Locate the cell with the specified text and output its (X, Y) center coordinate. 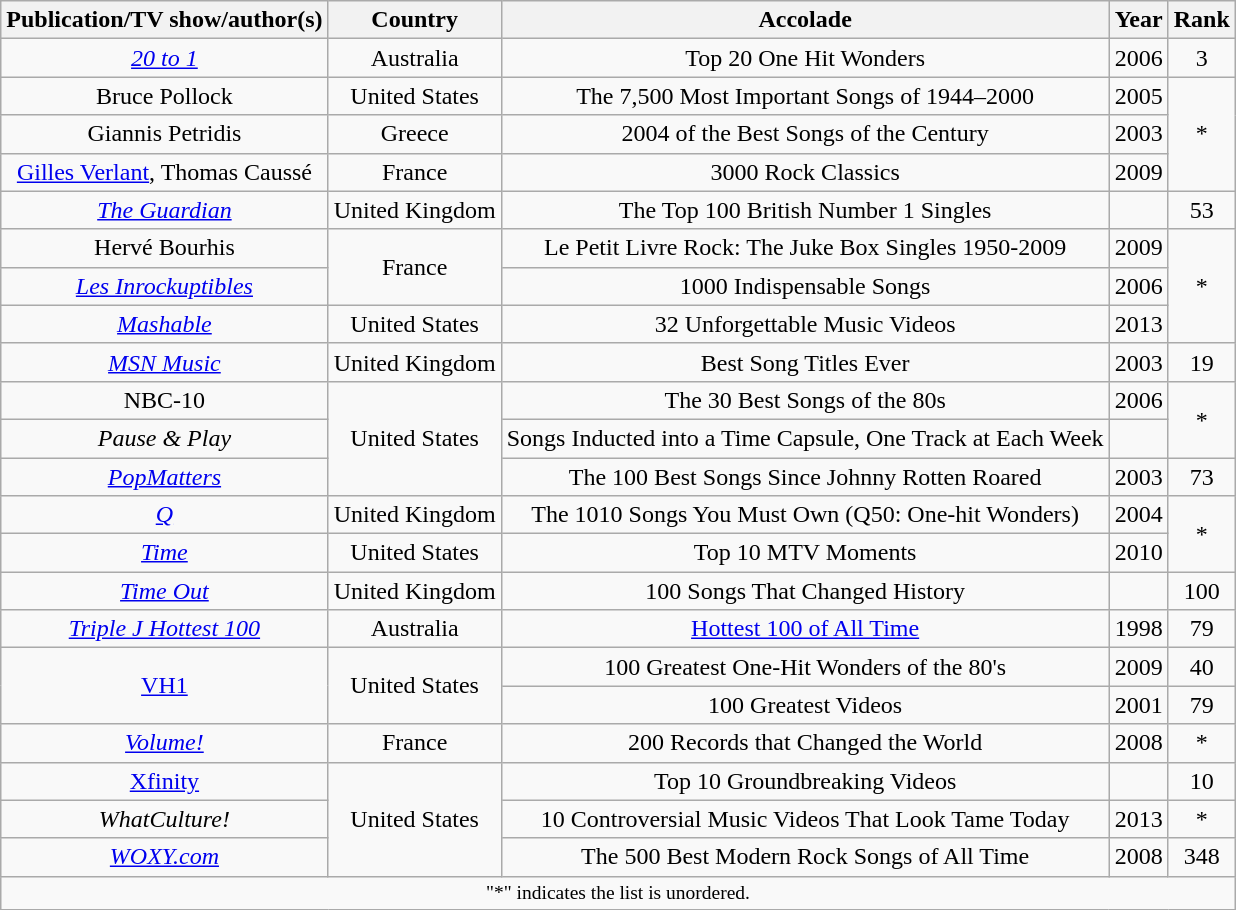
20 to 1 (164, 58)
3000 Rock Classics (805, 172)
The 30 Best Songs of the 80s (805, 400)
Time (164, 553)
WhatCulture! (164, 819)
Volume! (164, 743)
Les Inrockuptibles (164, 286)
2010 (1138, 553)
Gilles Verlant, Thomas Caussé (164, 172)
Greece (414, 134)
19 (1202, 362)
Year (1138, 20)
Top 10 MTV Moments (805, 553)
Rank (1202, 20)
"*" indicates the list is unordered. (618, 892)
Songs Inducted into a Time Capsule, One Track at Each Week (805, 438)
Country (414, 20)
PopMatters (164, 477)
MSN Music (164, 362)
Hottest 100 of All Time (805, 629)
Publication/TV show/author(s) (164, 20)
Top 20 One Hit Wonders (805, 58)
2004 (1138, 515)
Time Out (164, 591)
Le Petit Livre Rock: The Juke Box Singles 1950-2009 (805, 248)
Accolade (805, 20)
The 500 Best Modern Rock Songs of All Time (805, 857)
53 (1202, 210)
The Top 100 British Number 1 Singles (805, 210)
100 Songs That Changed History (805, 591)
Top 10 Groundbreaking Videos (805, 781)
The 1010 Songs You Must Own (Q50: One-hit Wonders) (805, 515)
The 100 Best Songs Since Johnny Rotten Roared (805, 477)
10 Controversial Music Videos That Look Tame Today (805, 819)
40 (1202, 667)
Pause & Play (164, 438)
WOXY.com (164, 857)
Mashable (164, 324)
100 Greatest One-Hit Wonders of the 80's (805, 667)
Hervé Bourhis (164, 248)
200 Records that Changed the World (805, 743)
Giannis Petridis (164, 134)
32 Unforgettable Music Videos (805, 324)
Xfinity (164, 781)
The 7,500 Most Important Songs of 1944–2000 (805, 96)
10 (1202, 781)
348 (1202, 857)
NBC-10 (164, 400)
Triple J Hottest 100 (164, 629)
1998 (1138, 629)
2004 of the Best Songs of the Century (805, 134)
2005 (1138, 96)
Bruce Pollock (164, 96)
Q (164, 515)
2001 (1138, 705)
100 Greatest Videos (805, 705)
73 (1202, 477)
The Guardian (164, 210)
1000 Indispensable Songs (805, 286)
VH1 (164, 686)
3 (1202, 58)
Best Song Titles Ever (805, 362)
100 (1202, 591)
